Detect which cell encompasses the target text, then output its (X, Y) center coordinate. 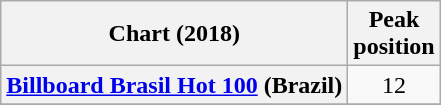
Peakposition (394, 34)
Billboard Brasil Hot 100 (Brazil) (174, 85)
12 (394, 85)
Chart (2018) (174, 34)
